Determine the (x, y) coordinate at the center of the cell enclosing the given text.  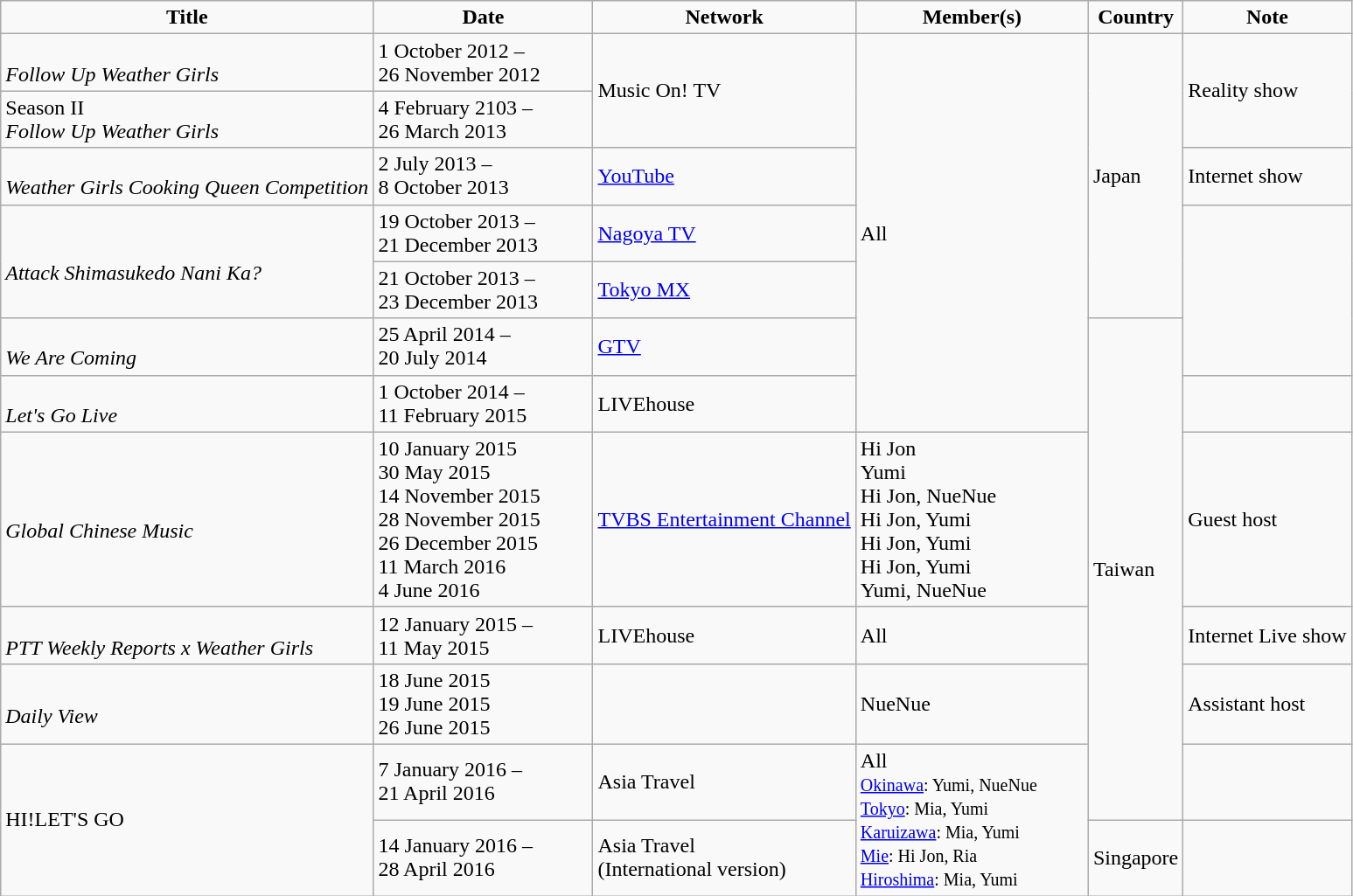
Reality show (1267, 91)
Japan (1135, 177)
Attack Shimasukedo Nani Ka? (187, 261)
19 October 2013 –21 December 2013 (483, 233)
PTT Weekly Reports x Weather Girls (187, 635)
12 January 2015 –11 May 2015 (483, 635)
Season IIFollow Up Weather Girls (187, 119)
Asia Travel(International version) (724, 858)
Hi JonYumiHi Jon, NueNueHi Jon, YumiHi Jon, YumiHi Jon, YumiYumi, NueNue (972, 519)
YouTube (724, 177)
NueNue (972, 704)
7 January 2016 –21 April 2016 (483, 781)
Network (724, 17)
We Are Coming (187, 346)
Music On! TV (724, 91)
21 October 2013 –23 December 2013 (483, 290)
1 October 2012 –26 November 2012 (483, 63)
25 April 2014 –20 July 2014 (483, 346)
Internet Live show (1267, 635)
Note (1267, 17)
1 October 2014 –11 February 2015 (483, 404)
TVBS Entertainment Channel (724, 519)
Global Chinese Music (187, 519)
2 July 2013 –8 October 2013 (483, 177)
10 January 201530 May 201514 November 201528 November 201526 December 201511 March 20164 June 2016 (483, 519)
AllOkinawa: Yumi, NueNueTokyo: Mia, YumiKaruizawa: Mia, YumiMie: Hi Jon, RiaHiroshima: Mia, Yumi (972, 820)
Asia Travel (724, 781)
HI!LET'S GO (187, 820)
Assistant host (1267, 704)
Singapore (1135, 858)
Member(s) (972, 17)
Title (187, 17)
4 February 2103 –26 March 2013 (483, 119)
Weather Girls Cooking Queen Competition (187, 177)
Internet show (1267, 177)
Nagoya TV (724, 233)
Date (483, 17)
Let's Go Live (187, 404)
Guest host (1267, 519)
Follow Up Weather Girls (187, 63)
Country (1135, 17)
Tokyo MX (724, 290)
14 January 2016 –28 April 2016 (483, 858)
18 June 201519 June 201526 June 2015 (483, 704)
Taiwan (1135, 569)
GTV (724, 346)
Daily View (187, 704)
